Search for the cell housing the specified text and yield its (x, y) center coordinate. 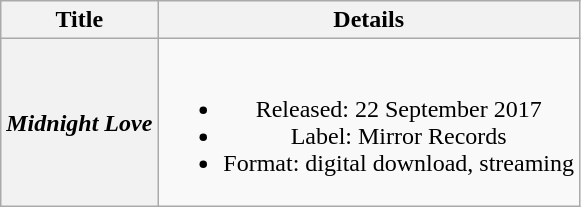
Title (80, 20)
Released: 22 September 2017Label: Mirror RecordsFormat: digital download, streaming (369, 122)
Details (369, 20)
Midnight Love (80, 122)
